For the text-containing cell, return its midpoint in (x, y) coordinate format. 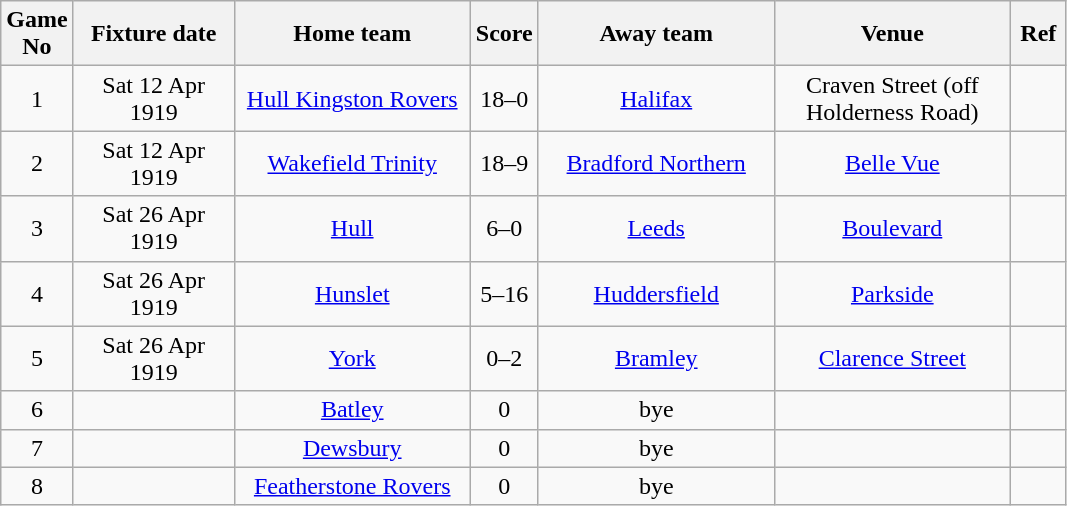
Halifax (656, 98)
Home team (352, 34)
Wakefield Trinity (352, 164)
6–0 (504, 228)
8 (37, 486)
5 (37, 358)
Clarence Street (892, 358)
Score (504, 34)
Bramley (656, 358)
18–0 (504, 98)
Away team (656, 34)
Game No (37, 34)
1 (37, 98)
York (352, 358)
Featherstone Rovers (352, 486)
Hull Kingston Rovers (352, 98)
Venue (892, 34)
Hull (352, 228)
Craven Street (off Holderness Road) (892, 98)
Leeds (656, 228)
7 (37, 448)
Boulevard (892, 228)
Hunslet (352, 294)
4 (37, 294)
Parkside (892, 294)
Belle Vue (892, 164)
3 (37, 228)
Batley (352, 410)
Huddersfield (656, 294)
Bradford Northern (656, 164)
6 (37, 410)
Ref (1038, 34)
5–16 (504, 294)
0–2 (504, 358)
18–9 (504, 164)
Fixture date (154, 34)
Dewsbury (352, 448)
2 (37, 164)
